Return [X, Y] of the center of cell containing provided text 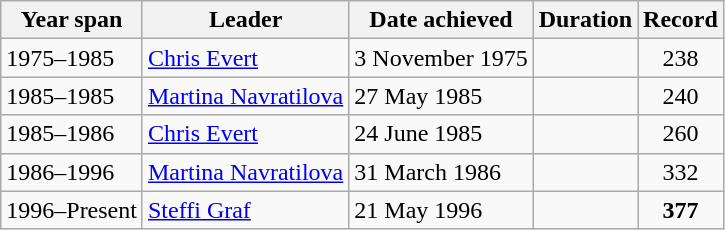
240 [681, 96]
Leader [245, 20]
Steffi Graf [245, 210]
21 May 1996 [441, 210]
31 March 1986 [441, 172]
3 November 1975 [441, 58]
260 [681, 134]
27 May 1985 [441, 96]
Duration [585, 20]
Date achieved [441, 20]
1996–Present [72, 210]
377 [681, 210]
332 [681, 172]
238 [681, 58]
Record [681, 20]
24 June 1985 [441, 134]
1985–1985 [72, 96]
1975–1985 [72, 58]
1986–1996 [72, 172]
Year span [72, 20]
1985–1986 [72, 134]
